Find where the given text appears and provide that cell's center as (x, y) coordinate. 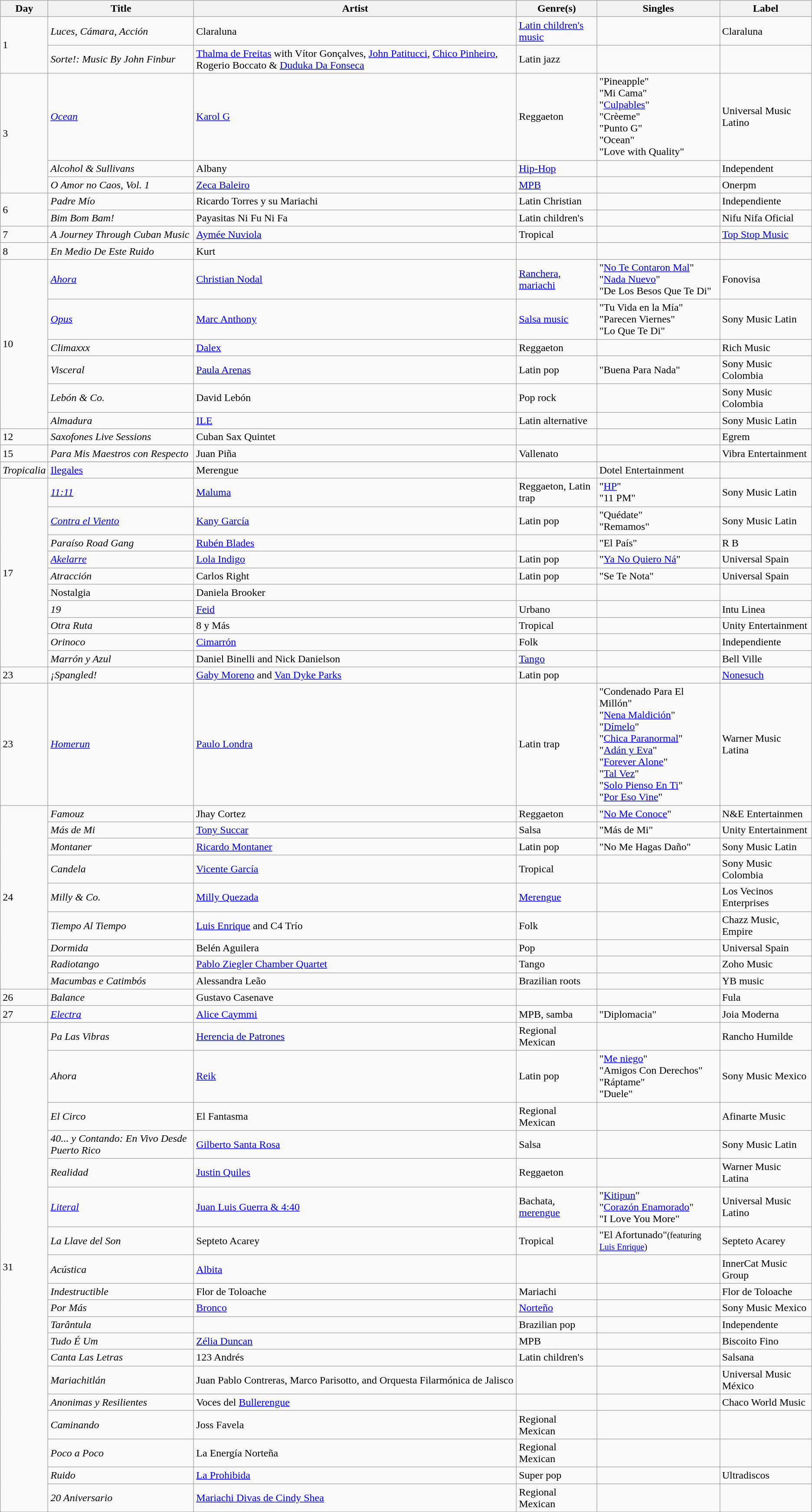
O Amor no Caos, Vol. 1 (121, 185)
Zeca Baleiro (355, 185)
Tropicalia (24, 470)
Kany García (355, 521)
Anonimas y Resilientes (121, 1402)
Paula Arenas (355, 370)
Dalex (355, 348)
Juan Luis Guerra & 4:40 (355, 1207)
Vibra Entertainment (766, 454)
40... y Contando: En Vivo Desde Puerto Rico (121, 1145)
Padre Mío (121, 201)
7 (24, 234)
Latin jazz (557, 59)
Zélia Duncan (355, 1341)
Artist (355, 9)
Luces, Cámara, Acción (121, 31)
Otra Ruta (121, 625)
Latin children's music (557, 31)
8 y Más (355, 625)
"Ya No Quiero Ná" (658, 559)
Chazz Music, Empire (766, 925)
Singles (658, 9)
"Buena Para Nada" (658, 370)
Dormida (121, 948)
Almadura (121, 421)
Tarântula (121, 1325)
Fula (766, 997)
Norteño (557, 1308)
Onerpm (766, 185)
Pop rock (557, 398)
Ricardo Montaner (355, 847)
Christian Nodal (355, 279)
Montaner (121, 847)
Brazilian roots (557, 981)
El Fantasma (355, 1116)
Mariachi Divas de Cindy Shea (355, 1497)
"Tu Vida en la Mía""Parecen Viernes""Lo Que Te Di" (658, 319)
Egrem (766, 437)
Payasitas Ni Fu Ni Fa (355, 218)
YB music (766, 981)
R B (766, 543)
"El Afortunado"(featuring Luis Enrique) (658, 1241)
"El País" (658, 543)
Acústica (121, 1269)
Sorte!: Music By John Finbur (121, 59)
El Circo (121, 1116)
20 Aniversario (121, 1497)
"No Me Hagas Daño" (658, 847)
Bronco (355, 1308)
Lola Indigo (355, 559)
Ocean (121, 117)
"HP""11 PM" (658, 492)
Ultradiscos (766, 1475)
Balance (121, 997)
Gaby Moreno and Van Dyke Parks (355, 675)
Pop (557, 948)
1 (24, 45)
Rich Music (766, 348)
Pablo Ziegler Chamber Quartet (355, 964)
12 (24, 437)
Akelarre (121, 559)
Alcohol & Sullivans (121, 168)
Mariachi (557, 1292)
Lebón & Co. (121, 398)
Saxofones Live Sessions (121, 437)
Independente (766, 1325)
Candela (121, 869)
17 (24, 573)
Paulo Londra (355, 745)
Maluma (355, 492)
"Más de Mi" (658, 830)
Luis Enrique and C4 Trío (355, 925)
Belén Aguilera (355, 948)
3 (24, 133)
InnerCat Music Group (766, 1269)
11:11 (121, 492)
Pa Las Vibras (121, 1036)
Paraíso Road Gang (121, 543)
Visceral (121, 370)
Realidad (121, 1173)
Nostalgia (121, 592)
Daniel Binelli and Nick Danielson (355, 658)
Super pop (557, 1475)
Alice Caymmi (355, 1014)
Milly Quezada (355, 897)
"Quédate""Remamos" (658, 521)
27 (24, 1014)
Gustavo Casenave (355, 997)
Cimarrón (355, 642)
A Journey Through Cuban Music (121, 234)
N&E Entertainmen (766, 814)
Albita (355, 1269)
Nonesuch (766, 675)
Milly & Co. (121, 897)
Albany (355, 168)
Para Mis Maestros con Respecto (121, 454)
Zoho Music (766, 964)
ILE (355, 421)
Universal Music México (766, 1380)
En Medio De Este Ruido (121, 251)
"Pineapple""Mi Cama""Culpables""Crèeme""Punto G""Ocean""Love with Quality" (658, 117)
Climaxxx (121, 348)
Salsa music (557, 319)
Intu Linea (766, 609)
Aymée Nuviola (355, 234)
La Energía Norteña (355, 1453)
Alessandra Leão (355, 981)
Carlos Right (355, 576)
Voces del Bullerengue (355, 1402)
Independent (766, 168)
Genre(s) (557, 9)
Canta Las Letras (121, 1358)
Reggaeton, Latin trap (557, 492)
"No Me Conoce" (658, 814)
Opus (121, 319)
MPB, samba (557, 1014)
Joss Favela (355, 1424)
La Llave del Son (121, 1241)
Jhay Cortez (355, 814)
Homerun (121, 745)
Juan Pablo Contreras, Marco Parisotto, and Orquesta Filarmónica de Jalisco (355, 1380)
Tiempo Al Tiempo (121, 925)
Bell Ville (766, 658)
Juan Piña (355, 454)
Chaco World Music (766, 1402)
"No Te Contaron Mal""Nada Nuevo""De Los Besos Que Te Di" (658, 279)
Biscoito Fino (766, 1341)
31 (24, 1267)
Thalma de Freitas with Vítor Gonçalves, John Patitucci, Chico Pinheiro, Rogerio Boccato & Duduka Da Fonseca (355, 59)
15 (24, 454)
24 (24, 897)
Joia Moderna (766, 1014)
Title (121, 9)
"Diplomacia" (658, 1014)
8 (24, 251)
Marrón y Azul (121, 658)
26 (24, 997)
Gilberto Santa Rosa (355, 1145)
Karol G (355, 117)
Electra (121, 1014)
6 (24, 210)
Herencia de Patrones (355, 1036)
"Se Te Nota" (658, 576)
Vallenato (557, 454)
Feid (355, 609)
Vicente García (355, 869)
Urbano (557, 609)
Dotel Entertainment (658, 470)
Daniela Brooker (355, 592)
Day (24, 9)
Latin Christian (557, 201)
Caminando (121, 1424)
Label (766, 9)
Famouz (121, 814)
Fonovisa (766, 279)
Más de Mi (121, 830)
Poco a Poco (121, 1453)
Ilegales (121, 470)
Marc Anthony (355, 319)
Rancho Humilde (766, 1036)
Nifu Nifa Oficial (766, 218)
123 Andrés (355, 1358)
La Prohibida (355, 1475)
Bim Bom Bam! (121, 218)
Top Stop Music (766, 234)
Contra el Viento (121, 521)
"Me niego""Amigos Con Derechos""Ráptame""Duele" (658, 1076)
Reik (355, 1076)
Indestructible (121, 1292)
Los Vecinos Enterprises (766, 897)
Rubén Blades (355, 543)
¡Spangled! (121, 675)
Orinoco (121, 642)
Latin trap (557, 745)
Literal (121, 1207)
Brazilian pop (557, 1325)
Justin Quiles (355, 1173)
Bachata, merengue (557, 1207)
Ricardo Torres y su Mariachi (355, 201)
19 (121, 609)
Radiotango (121, 964)
Ruido (121, 1475)
Mariachitlán (121, 1380)
"Condenado Para El Millón""Nena Maldición""Dímelo""Chica Paranormal""Adán y Eva""Forever Alone""Tal Vez""Solo Pienso En Ti""Por Eso Vine" (658, 745)
Macumbas e Catimbós (121, 981)
Tony Succar (355, 830)
Latin alternative (557, 421)
Salsana (766, 1358)
"Kitipun""Corazón Enamorado""I Love You More" (658, 1207)
Cuban Sax Quintet (355, 437)
Hip-Hop (557, 168)
David Lebón (355, 398)
10 (24, 344)
Tudo É Um (121, 1341)
Por Más (121, 1308)
Atracción (121, 576)
Afinarte Music (766, 1116)
Ranchera, mariachi (557, 279)
Kurt (355, 251)
